Determine the [x, y] coordinate at the center of the cell enclosing the given text.  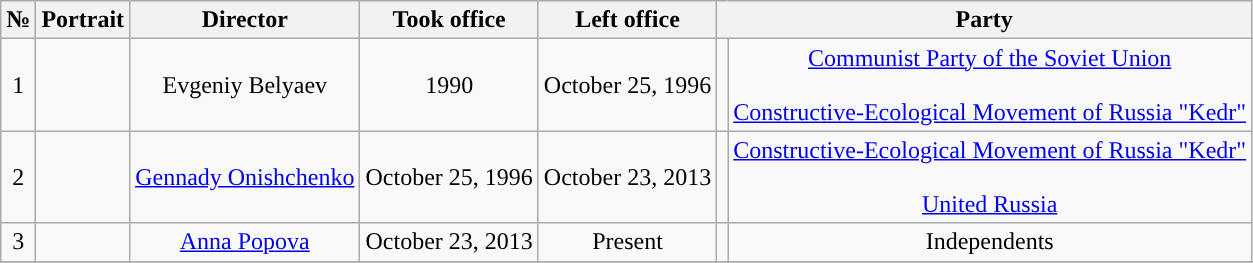
Gennady Onishchenko [245, 177]
Independents [990, 242]
Took office [449, 20]
Constructive-Ecological Movement of Russia "Kedr"United Russia [990, 177]
Communist Party of the Soviet UnionConstructive-Ecological Movement of Russia "Kedr" [990, 85]
Director [245, 20]
3 [18, 242]
1990 [449, 85]
1 [18, 85]
Present [627, 242]
№ [18, 20]
Anna Popova [245, 242]
Portrait [83, 20]
Evgeniy Belyaev [245, 85]
Left office [627, 20]
2 [18, 177]
Party [984, 20]
